Capture the cell that displays the provided text and extract its [x, y] central coordinate. 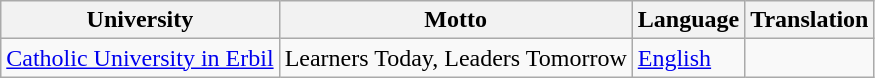
Translation [810, 20]
Learners Today, Leaders Tomorrow [456, 58]
Catholic University in Erbil [140, 58]
English [688, 58]
University [140, 20]
Motto [456, 20]
Language [688, 20]
